Pinpoint the cell where the given text exists, returning its (x, y) midpoint coordinate. 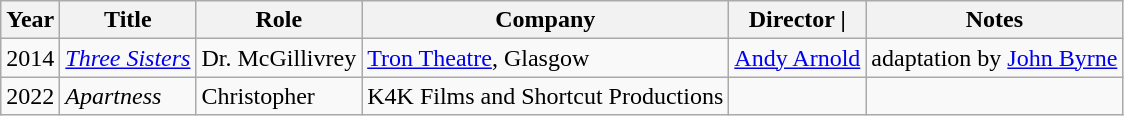
Director | (798, 20)
Tron Theatre, Glasgow (546, 58)
adaptation by John Byrne (994, 58)
Dr. McGillivrey (279, 58)
Role (279, 20)
Andy Arnold (798, 58)
2022 (30, 96)
Three Sisters (128, 58)
Christopher (279, 96)
2014 (30, 58)
K4K Films and Shortcut Productions (546, 96)
Title (128, 20)
Notes (994, 20)
Company (546, 20)
Year (30, 20)
Apartness (128, 96)
